Return the (x, y) coordinate for the center point of the cell that contains the specified text.  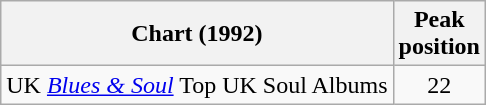
Peakposition (439, 34)
UK Blues & Soul Top UK Soul Albums (197, 85)
Chart (1992) (197, 34)
22 (439, 85)
